Extract the (X, Y) coordinate from the center of the cell holding the provided text.  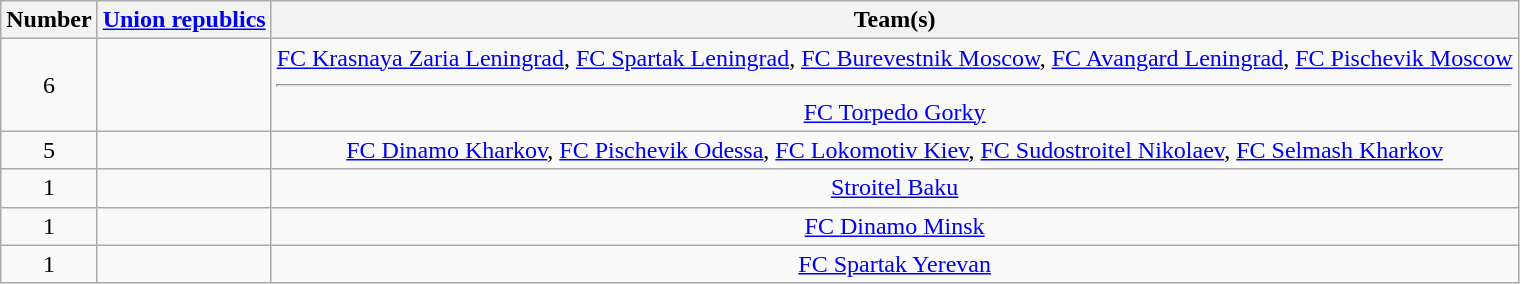
5 (49, 150)
Team(s) (894, 20)
FC Dinamo Minsk (894, 226)
FC Dinamo Kharkov, FC Pischevik Odessa, FC Lokomotiv Kiev, FC Sudostroitel Nikolaev, FC Selmash Kharkov (894, 150)
Stroitel Baku (894, 188)
Union republics (184, 20)
Number (49, 20)
6 (49, 85)
FC Spartak Yerevan (894, 264)
FC Krasnaya Zaria Leningrad, FC Spartak Leningrad, FC Burevestnik Moscow, FC Avangard Leningrad, FC Pischevik MoscowFC Torpedo Gorky (894, 85)
